Provide the (X, Y) coordinate of the cell's center where the given text is located.  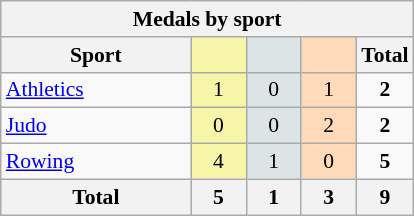
Athletics (96, 90)
3 (328, 197)
Judo (96, 126)
Rowing (96, 162)
9 (384, 197)
4 (218, 162)
Sport (96, 55)
Medals by sport (208, 19)
